Find where the given text appears and provide that cell's center as [x, y] coordinate. 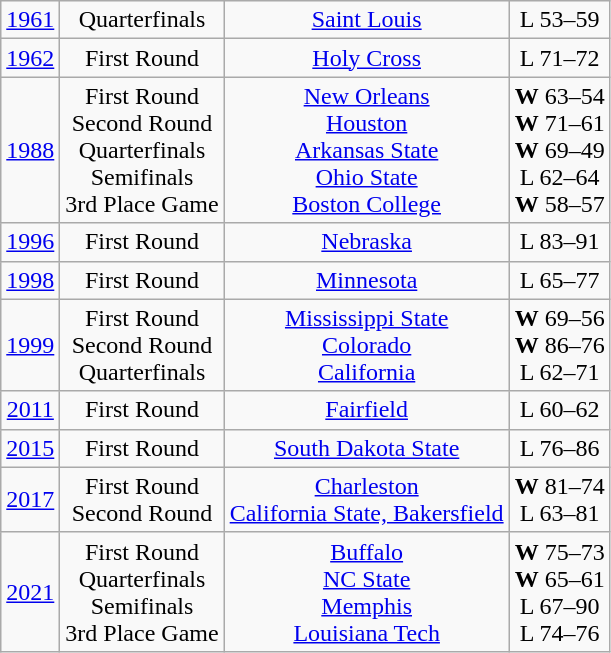
Saint Louis [366, 20]
L 53–59 [560, 20]
W 75–73W 65–61L 67–90L 74–76 [560, 592]
W 69–56W 86–76L 62–71 [560, 345]
Holy Cross [366, 58]
1999 [30, 345]
Fairfield [366, 410]
L 65–77 [560, 280]
First RoundQuarterfinalsSemifinals3rd Place Game [142, 592]
Nebraska [366, 242]
2021 [30, 592]
First RoundSecond RoundQuarterfinals [142, 345]
W 81–74L 63–81 [560, 500]
1962 [30, 58]
First RoundSecond RoundQuarterfinalsSemifinals3rd Place Game [142, 150]
2011 [30, 410]
South Dakota State [366, 448]
L 71–72 [560, 58]
Mississippi StateColoradoCalifornia [366, 345]
New OrleansHoustonArkansas StateOhio StateBoston College [366, 150]
1998 [30, 280]
2015 [30, 448]
2017 [30, 500]
1996 [30, 242]
First RoundSecond Round [142, 500]
1961 [30, 20]
Quarterfinals [142, 20]
Charleston California State, Bakersfield [366, 500]
Minnesota [366, 280]
1988 [30, 150]
L 83–91 [560, 242]
L 76–86 [560, 448]
L 60–62 [560, 410]
BuffaloNC StateMemphisLouisiana Tech [366, 592]
W 63–54W 71–61W 69–49L 62–64W 58–57 [560, 150]
